From the cell containing the given text, extract its center point as (X, Y) coordinate. 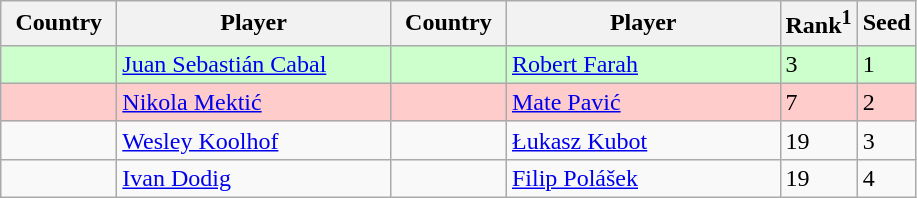
Seed (886, 24)
4 (886, 178)
Rank1 (818, 24)
Filip Polášek (643, 178)
Mate Pavić (643, 102)
Nikola Mektić (254, 102)
2 (886, 102)
Wesley Koolhof (254, 140)
Ivan Dodig (254, 178)
7 (818, 102)
Juan Sebastián Cabal (254, 64)
Robert Farah (643, 64)
Łukasz Kubot (643, 140)
1 (886, 64)
